Identify which cell holds the provided text, then report its [x, y] central coordinate. 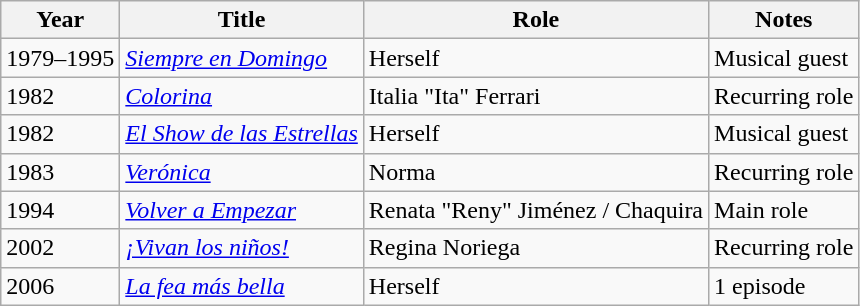
¡Vivan los niños! [242, 248]
1983 [60, 172]
Colorina [242, 96]
Renata "Reny" Jiménez / Chaquira [536, 210]
2006 [60, 286]
Year [60, 20]
Siempre en Domingo [242, 58]
Norma [536, 172]
El Show de las Estrellas [242, 134]
Notes [784, 20]
1994 [60, 210]
Italia "Ita" Ferrari [536, 96]
La fea más bella [242, 286]
1979–1995 [60, 58]
Main role [784, 210]
Verónica [242, 172]
Regina Noriega [536, 248]
1 episode [784, 286]
Volver a Empezar [242, 210]
Role [536, 20]
Title [242, 20]
2002 [60, 248]
